Extract the [X, Y] coordinate from the center of the cell holding the provided text.  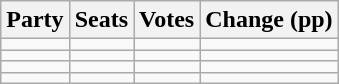
Change (pp) [269, 20]
Seats [101, 20]
Party [35, 20]
Votes [167, 20]
